Detect which cell encompasses the target text, then output its [x, y] center coordinate. 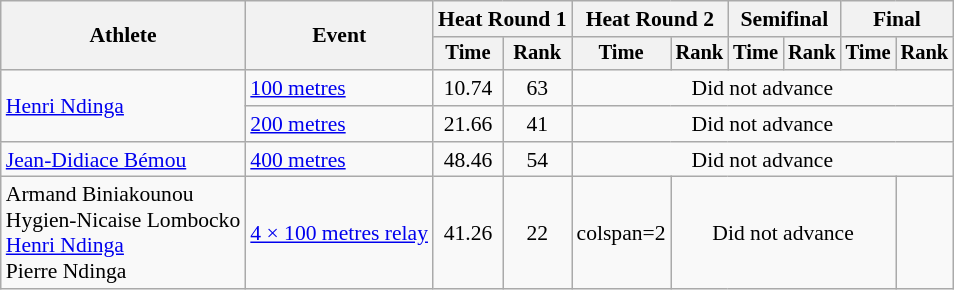
400 metres [339, 160]
Athlete [124, 36]
4 × 100 metres relay [339, 233]
Henri Ndinga [124, 106]
22 [538, 233]
63 [538, 88]
100 metres [339, 88]
21.66 [468, 124]
Armand BiniakounouHygien-Nicaise LombockoHenri NdingaPierre Ndinga [124, 233]
41 [538, 124]
54 [538, 160]
Heat Round 2 [650, 19]
Event [339, 36]
200 metres [339, 124]
colspan=2 [622, 233]
41.26 [468, 233]
Final [897, 19]
Jean-Didiace Bémou [124, 160]
10.74 [468, 88]
Semifinal [784, 19]
Heat Round 1 [502, 19]
48.46 [468, 160]
